Output the (x, y) coordinate of the center of the cell containing the given text.  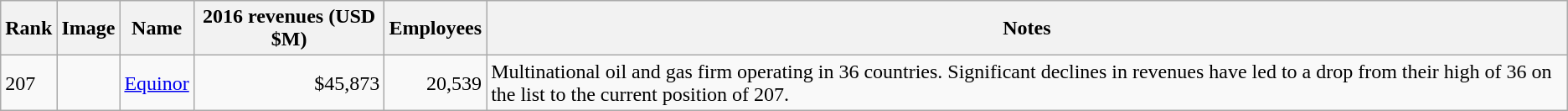
Rank (28, 29)
207 (28, 82)
Name (157, 29)
Notes (1027, 29)
20,539 (436, 82)
Employees (436, 29)
Equinor (157, 82)
Image (89, 29)
$45,873 (289, 82)
2016 revenues (USD $M) (289, 29)
